Return [X, Y] of the center of cell containing provided text 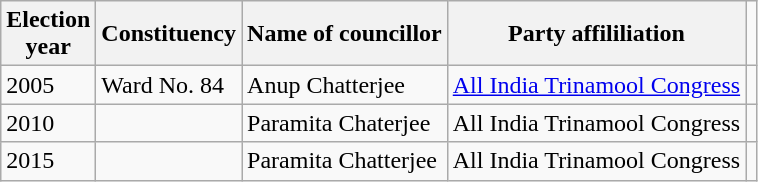
Constituency [169, 34]
Ward No. 84 [169, 85]
Name of councillor [345, 34]
Election year [48, 34]
2010 [48, 123]
Paramita Chatterjee [345, 161]
Party affililiation [596, 34]
2015 [48, 161]
2005 [48, 85]
Anup Chatterjee [345, 85]
Paramita Chaterjee [345, 123]
